Return the (X, Y) coordinate for the center point of the cell that contains the specified text.  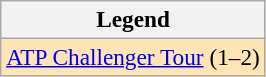
Legend (133, 19)
ATP Challenger Tour (1–2) (133, 57)
